Detect which cell encompasses the target text, then output its [x, y] center coordinate. 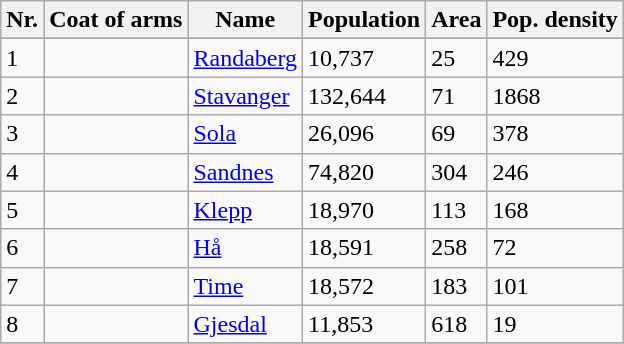
Population [364, 20]
25 [456, 58]
304 [456, 172]
19 [555, 324]
74,820 [364, 172]
258 [456, 248]
2 [22, 96]
8 [22, 324]
Name [246, 20]
Klepp [246, 210]
429 [555, 58]
113 [456, 210]
101 [555, 286]
18,970 [364, 210]
Randaberg [246, 58]
132,644 [364, 96]
Stavanger [246, 96]
246 [555, 172]
4 [22, 172]
Hå [246, 248]
11,853 [364, 324]
10,737 [364, 58]
3 [22, 134]
Sola [246, 134]
Area [456, 20]
72 [555, 248]
Time [246, 286]
26,096 [364, 134]
Gjesdal [246, 324]
71 [456, 96]
Coat of arms [116, 20]
18,572 [364, 286]
1868 [555, 96]
Nr. [22, 20]
6 [22, 248]
618 [456, 324]
378 [555, 134]
Sandnes [246, 172]
183 [456, 286]
7 [22, 286]
168 [555, 210]
5 [22, 210]
1 [22, 58]
18,591 [364, 248]
69 [456, 134]
Pop. density [555, 20]
